Output the [x, y] coordinate of the center of the cell containing the given text.  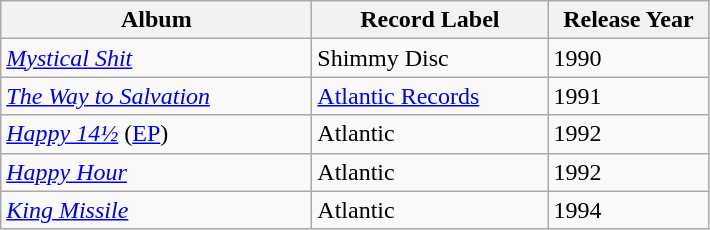
1994 [628, 210]
Happy 14½ (EP) [156, 134]
Happy Hour [156, 172]
King Missile [156, 210]
Mystical Shit [156, 58]
1990 [628, 58]
Record Label [430, 20]
The Way to Salvation [156, 96]
Shimmy Disc [430, 58]
Release Year [628, 20]
Atlantic Records [430, 96]
1991 [628, 96]
Album [156, 20]
